From the cell containing the given text, extract its center point as (x, y) coordinate. 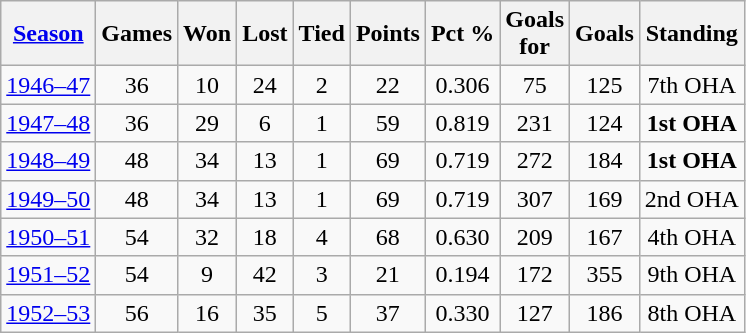
169 (605, 199)
125 (605, 85)
307 (535, 199)
32 (208, 237)
Standing (692, 34)
35 (265, 313)
0.819 (462, 123)
184 (605, 161)
7th OHA (692, 85)
Goalsfor (535, 34)
37 (388, 313)
Goals (605, 34)
0.630 (462, 237)
124 (605, 123)
75 (535, 85)
186 (605, 313)
8th OHA (692, 313)
0.306 (462, 85)
42 (265, 275)
209 (535, 237)
127 (535, 313)
0.194 (462, 275)
9 (208, 275)
21 (388, 275)
18 (265, 237)
1946–47 (48, 85)
1949–50 (48, 199)
231 (535, 123)
2 (322, 85)
Pct % (462, 34)
22 (388, 85)
Games (137, 34)
1952–53 (48, 313)
4 (322, 237)
1951–52 (48, 275)
Tied (322, 34)
0.330 (462, 313)
9th OHA (692, 275)
3 (322, 275)
2nd OHA (692, 199)
Points (388, 34)
16 (208, 313)
1947–48 (48, 123)
6 (265, 123)
355 (605, 275)
167 (605, 237)
1948–49 (48, 161)
5 (322, 313)
272 (535, 161)
56 (137, 313)
29 (208, 123)
172 (535, 275)
10 (208, 85)
Lost (265, 34)
24 (265, 85)
59 (388, 123)
68 (388, 237)
4th OHA (692, 237)
Won (208, 34)
1950–51 (48, 237)
Season (48, 34)
